Return the (X, Y) coordinate for the center point of the cell that contains the specified text.  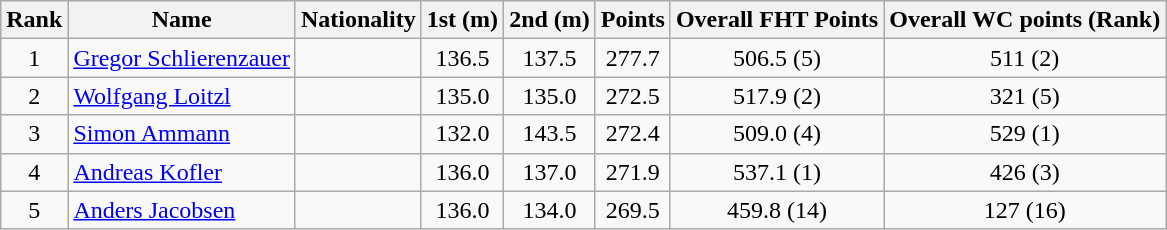
529 (1) (1025, 134)
134.0 (550, 210)
Wolfgang Loitzl (182, 96)
321 (5) (1025, 96)
136.5 (462, 58)
Overall FHT Points (776, 20)
506.5 (5) (776, 58)
517.9 (2) (776, 96)
1st (m) (462, 20)
1 (34, 58)
Nationality (358, 20)
272.4 (632, 134)
5 (34, 210)
4 (34, 172)
Anders Jacobsen (182, 210)
137.0 (550, 172)
Points (632, 20)
143.5 (550, 134)
137.5 (550, 58)
271.9 (632, 172)
Rank (34, 20)
2nd (m) (550, 20)
Gregor Schlierenzauer (182, 58)
537.1 (1) (776, 172)
Andreas Kofler (182, 172)
Overall WC points (Rank) (1025, 20)
269.5 (632, 210)
132.0 (462, 134)
426 (3) (1025, 172)
Simon Ammann (182, 134)
272.5 (632, 96)
2 (34, 96)
509.0 (4) (776, 134)
459.8 (14) (776, 210)
Name (182, 20)
277.7 (632, 58)
511 (2) (1025, 58)
3 (34, 134)
127 (16) (1025, 210)
